Find where the given text appears and provide that cell's center as [X, Y] coordinate. 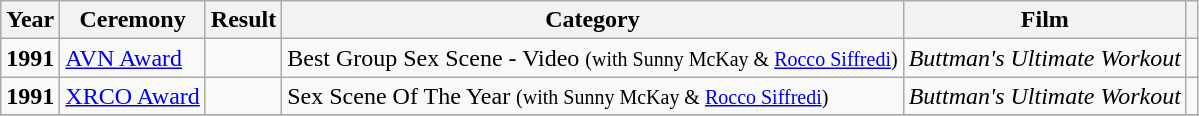
Category [592, 20]
Result [243, 20]
Best Group Sex Scene - Video (with Sunny McKay & Rocco Siffredi) [592, 58]
Ceremony [133, 20]
Film [1044, 20]
Sex Scene Of The Year (with Sunny McKay & Rocco Siffredi) [592, 96]
AVN Award [133, 58]
XRCO Award [133, 96]
Year [30, 20]
